From the cell containing the given text, extract its center point as [X, Y] coordinate. 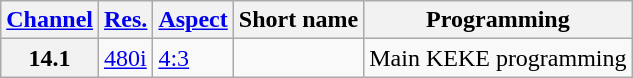
Main KEKE programming [498, 58]
Channel [50, 20]
14.1 [50, 58]
480i [126, 58]
Programming [498, 20]
Aspect [193, 20]
Short name [298, 20]
4:3 [193, 58]
Res. [126, 20]
